Search for the cell housing the specified text and yield its (X, Y) center coordinate. 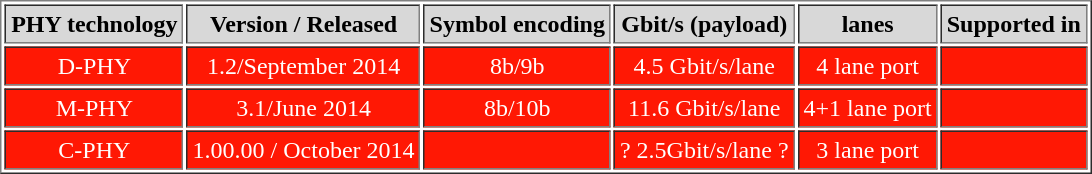
11.6 Gbit/s/lane (704, 108)
8b/9b (518, 66)
C-PHY (94, 150)
PHY technology (94, 24)
M-PHY (94, 108)
? 2.5Gbit/s/lane ? (704, 150)
3 lane port (868, 150)
lanes (868, 24)
1.2/September 2014 (304, 66)
1.00.00 / October 2014 (304, 150)
3.1/June 2014 (304, 108)
Supported in (1014, 24)
4+1 lane port (868, 108)
4 lane port (868, 66)
8b/10b (518, 108)
4.5 Gbit/s/lane (704, 66)
Symbol encoding (518, 24)
Gbit/s (payload) (704, 24)
D-PHY (94, 66)
Version / Released (304, 24)
